Provide the (X, Y) coordinate of the cell's center where the given text is located.  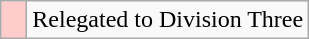
Relegated to Division Three (168, 20)
